From the cell containing the given text, extract its center point as [x, y] coordinate. 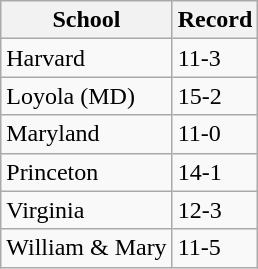
11-5 [215, 248]
Princeton [86, 172]
School [86, 20]
14-1 [215, 172]
Harvard [86, 58]
15-2 [215, 96]
Loyola (MD) [86, 96]
11-0 [215, 134]
William & Mary [86, 248]
Record [215, 20]
12-3 [215, 210]
Virginia [86, 210]
11-3 [215, 58]
Maryland [86, 134]
